Search for the cell housing the specified text and yield its [x, y] center coordinate. 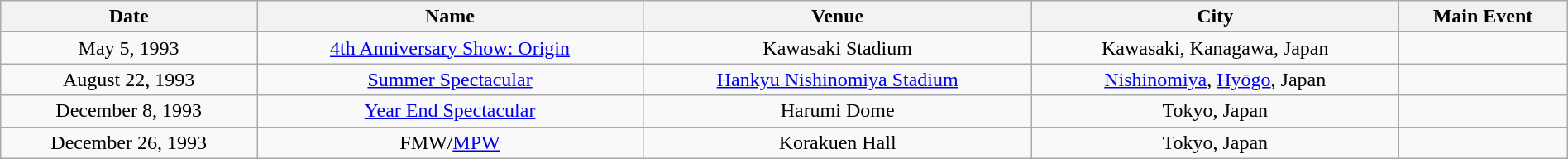
May 5, 1993 [129, 48]
FMW/MPW [450, 142]
Name [450, 17]
December 26, 1993 [129, 142]
Nishinomiya, Hyōgo, Japan [1216, 79]
December 8, 1993 [129, 111]
Kawasaki, Kanagawa, Japan [1216, 48]
Venue [838, 17]
Summer Spectacular [450, 79]
4th Anniversary Show: Origin [450, 48]
August 22, 1993 [129, 79]
Hankyu Nishinomiya Stadium [838, 79]
Korakuen Hall [838, 142]
Year End Spectacular [450, 111]
Kawasaki Stadium [838, 48]
Date [129, 17]
City [1216, 17]
Main Event [1483, 17]
Harumi Dome [838, 111]
